Search for the cell housing the specified text and yield its (X, Y) center coordinate. 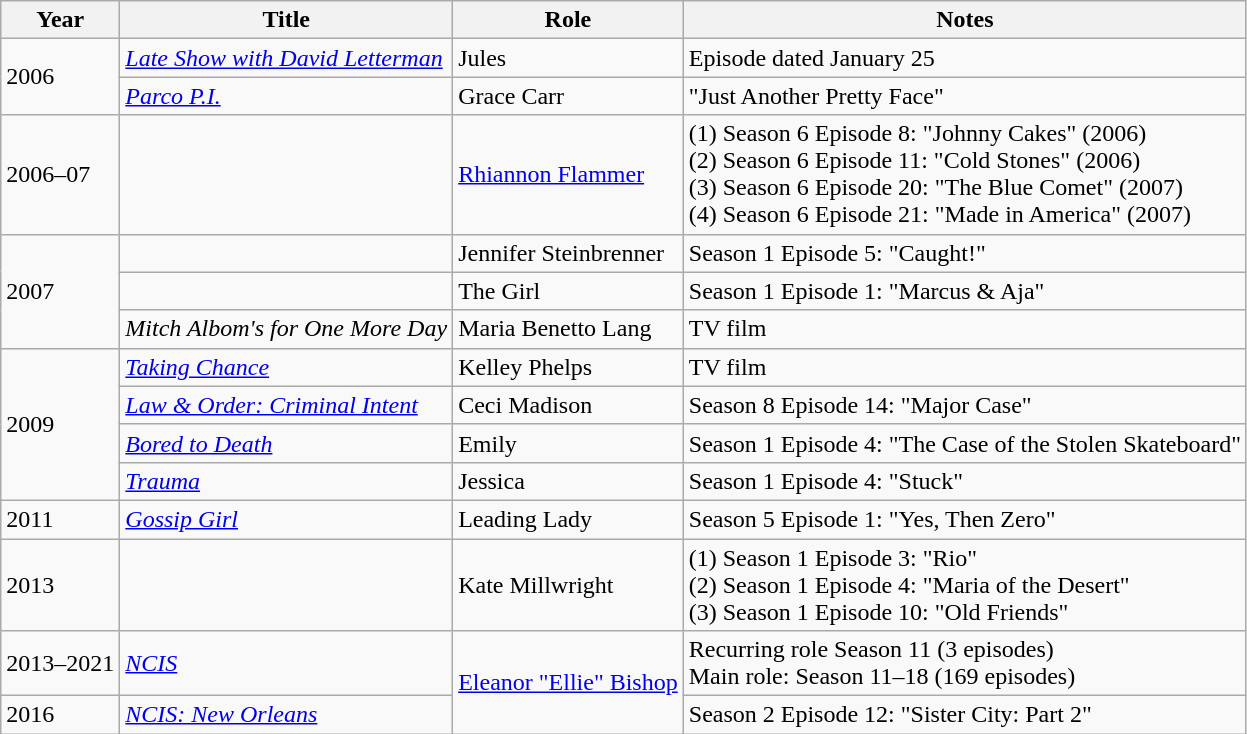
Trauma (286, 481)
Gossip Girl (286, 519)
Title (286, 20)
Season 1 Episode 1: "Marcus & Aja" (964, 291)
Mitch Albom's for One More Day (286, 329)
Jessica (568, 481)
2009 (60, 424)
2011 (60, 519)
Eleanor "Ellie" Bishop (568, 682)
Episode dated January 25 (964, 58)
2016 (60, 715)
Season 2 Episode 12: "Sister City: Part 2" (964, 715)
2006–07 (60, 174)
Season 8 Episode 14: "Major Case" (964, 405)
NCIS (286, 664)
2006 (60, 77)
Season 5 Episode 1: "Yes, Then Zero" (964, 519)
(1) Season 1 Episode 3: "Rio"(2) Season 1 Episode 4: "Maria of the Desert"(3) Season 1 Episode 10: "Old Friends" (964, 584)
Grace Carr (568, 96)
Law & Order: Criminal Intent (286, 405)
Ceci Madison (568, 405)
2013 (60, 584)
Kelley Phelps (568, 367)
Jules (568, 58)
Season 1 Episode 5: "Caught!" (964, 253)
Leading Lady (568, 519)
Season 1 Episode 4: "Stuck" (964, 481)
Parco P.I. (286, 96)
Bored to Death (286, 443)
2007 (60, 291)
2013–2021 (60, 664)
The Girl (568, 291)
Notes (964, 20)
Role (568, 20)
Year (60, 20)
Jennifer Steinbrenner (568, 253)
Rhiannon Flammer (568, 174)
Late Show with David Letterman (286, 58)
"Just Another Pretty Face" (964, 96)
Kate Millwright (568, 584)
Emily (568, 443)
Maria Benetto Lang (568, 329)
Season 1 Episode 4: "The Case of the Stolen Skateboard" (964, 443)
NCIS: New Orleans (286, 715)
Recurring role Season 11 (3 episodes) Main role: Season 11–18 (169 episodes) (964, 664)
Taking Chance (286, 367)
